Scan for the cell matching the given text and deliver its [X, Y] coordinate at center. 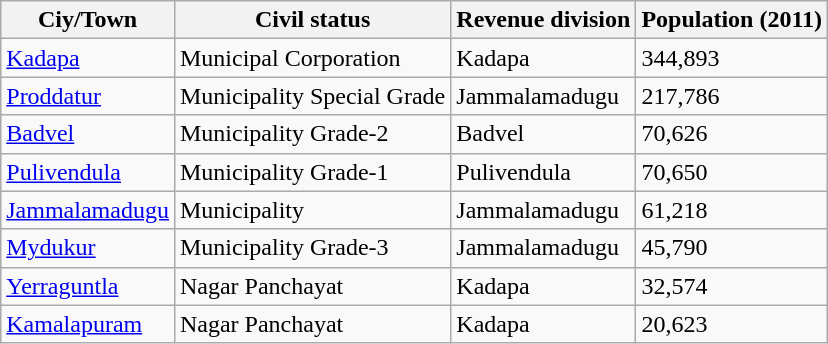
Municipality Special Grade [312, 96]
61,218 [732, 210]
70,650 [732, 172]
Municipality [312, 210]
32,574 [732, 286]
Mydukur [88, 248]
Municipality Grade-3 [312, 248]
Municipality Grade-2 [312, 134]
70,626 [732, 134]
Municipal Corporation [312, 58]
Kamalapuram [88, 324]
Proddatur [88, 96]
Civil status [312, 20]
Population (2011) [732, 20]
344,893 [732, 58]
45,790 [732, 248]
20,623 [732, 324]
Yerraguntla [88, 286]
Ciy/Town [88, 20]
Municipality Grade-1 [312, 172]
Revenue division [544, 20]
217,786 [732, 96]
